Find where the given text appears and provide that cell's center as (X, Y) coordinate. 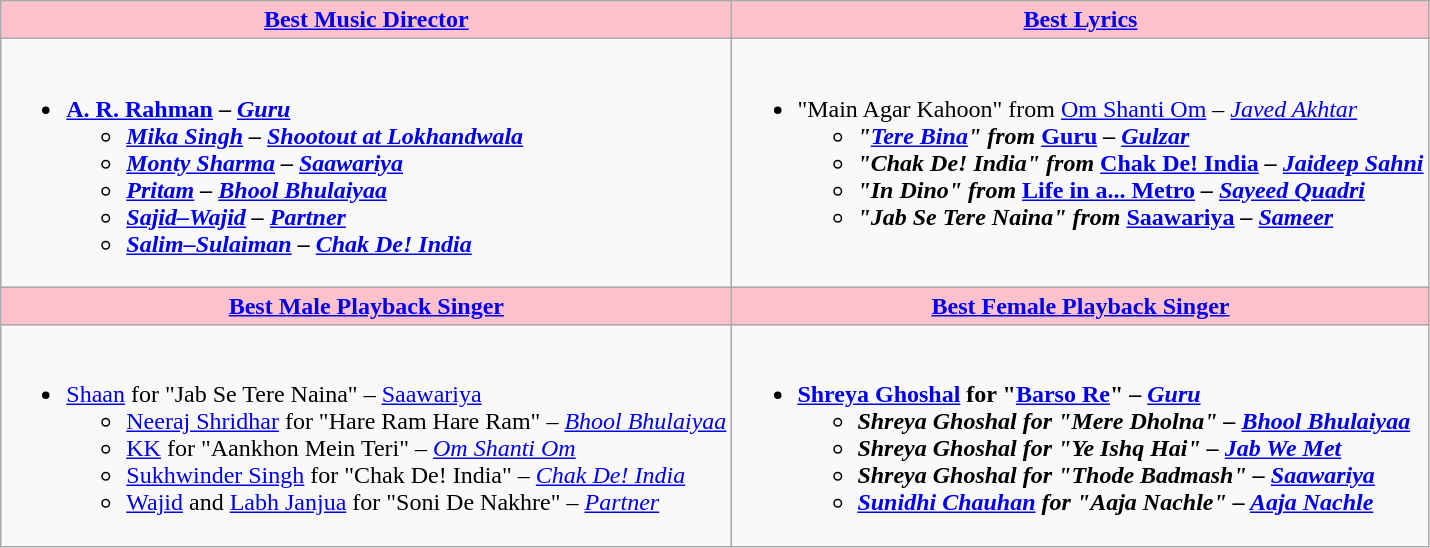
Best Female Playback Singer (1080, 306)
Best Lyrics (1080, 20)
Best Male Playback Singer (366, 306)
Best Music Director (366, 20)
